For the text-containing cell, return its midpoint in [x, y] coordinate format. 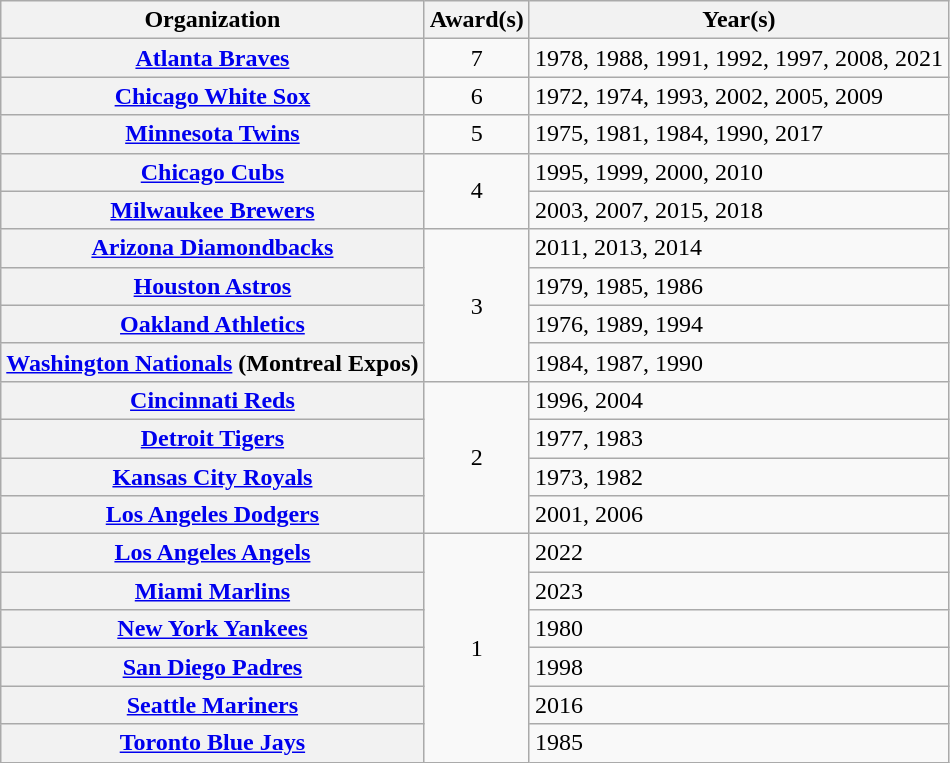
Washington Nationals (Montreal Expos) [212, 362]
San Diego Padres [212, 667]
1973, 1982 [738, 477]
2001, 2006 [738, 515]
New York Yankees [212, 629]
1998 [738, 667]
Chicago White Sox [212, 96]
Miami Marlins [212, 591]
Detroit Tigers [212, 438]
6 [476, 96]
Cincinnati Reds [212, 400]
2 [476, 457]
Minnesota Twins [212, 134]
1972, 1974, 1993, 2002, 2005, 2009 [738, 96]
Atlanta Braves [212, 58]
2022 [738, 553]
Chicago Cubs [212, 172]
3 [476, 305]
1978, 1988, 1991, 1992, 1997, 2008, 2021 [738, 58]
7 [476, 58]
Arizona Diamondbacks [212, 248]
1984, 1987, 1990 [738, 362]
1985 [738, 743]
Kansas City Royals [212, 477]
Houston Astros [212, 286]
Award(s) [476, 20]
Seattle Mariners [212, 705]
5 [476, 134]
2011, 2013, 2014 [738, 248]
4 [476, 191]
1976, 1989, 1994 [738, 324]
1980 [738, 629]
1995, 1999, 2000, 2010 [738, 172]
1977, 1983 [738, 438]
1979, 1985, 1986 [738, 286]
Milwaukee Brewers [212, 210]
2016 [738, 705]
Year(s) [738, 20]
1975, 1981, 1984, 1990, 2017 [738, 134]
Organization [212, 20]
Toronto Blue Jays [212, 743]
Los Angeles Dodgers [212, 515]
1996, 2004 [738, 400]
2003, 2007, 2015, 2018 [738, 210]
Los Angeles Angels [212, 553]
Oakland Athletics [212, 324]
1 [476, 648]
2023 [738, 591]
